From the cell containing the given text, extract its center point as [X, Y] coordinate. 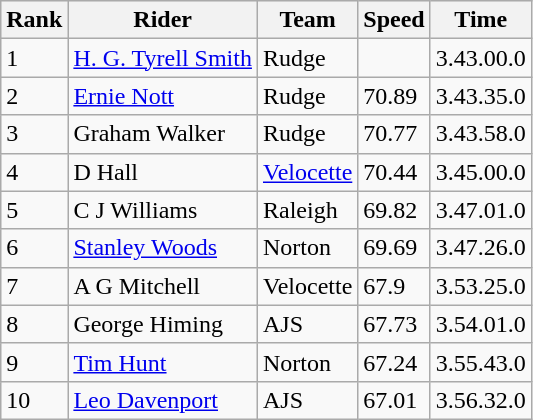
69.69 [394, 248]
D Hall [163, 172]
Time [480, 20]
3.53.25.0 [480, 286]
6 [34, 248]
3.47.01.0 [480, 210]
2 [34, 96]
10 [34, 400]
A G Mitchell [163, 286]
Rank [34, 20]
3.43.00.0 [480, 58]
3.43.58.0 [480, 134]
5 [34, 210]
70.44 [394, 172]
3.43.35.0 [480, 96]
69.82 [394, 210]
1 [34, 58]
67.24 [394, 362]
67.73 [394, 324]
9 [34, 362]
67.01 [394, 400]
Rider [163, 20]
3.45.00.0 [480, 172]
Stanley Woods [163, 248]
H. G. Tyrell Smith [163, 58]
70.89 [394, 96]
70.77 [394, 134]
3.54.01.0 [480, 324]
3.55.43.0 [480, 362]
Ernie Nott [163, 96]
3.47.26.0 [480, 248]
Leo Davenport [163, 400]
Team [307, 20]
7 [34, 286]
3.56.32.0 [480, 400]
8 [34, 324]
C J Williams [163, 210]
George Himing [163, 324]
Tim Hunt [163, 362]
4 [34, 172]
3 [34, 134]
Raleigh [307, 210]
Graham Walker [163, 134]
Speed [394, 20]
67.9 [394, 286]
